Find where the given text appears and provide that cell's center as [X, Y] coordinate. 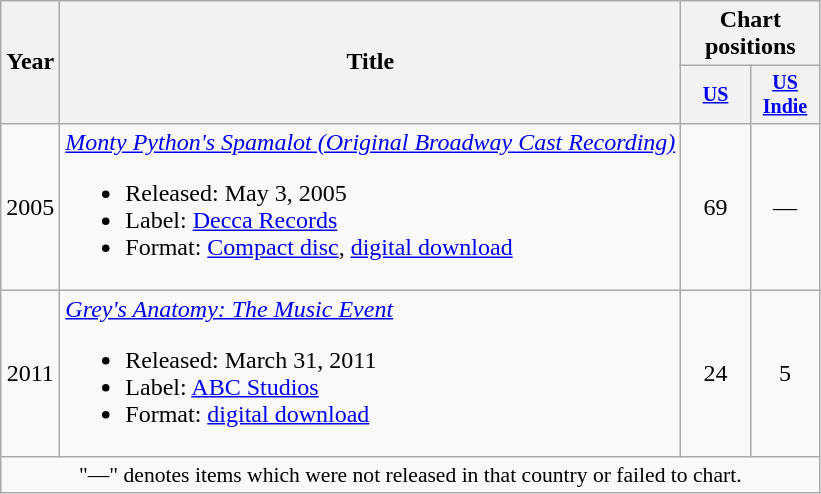
US [716, 94]
Grey's Anatomy: The Music EventReleased: March 31, 2011Label: ABC StudiosFormat: digital download [370, 374]
Monty Python's Spamalot (Original Broadway Cast Recording)Released: May 3, 2005Label: Decca RecordsFormat: Compact disc, digital download [370, 206]
— [784, 206]
2011 [30, 374]
69 [716, 206]
2005 [30, 206]
Title [370, 62]
24 [716, 374]
Year [30, 62]
"—" denotes items which were not released in that country or failed to chart. [410, 475]
5 [784, 374]
Chart positions [750, 34]
USIndie [784, 94]
